From the cell containing the given text, extract its center point as (X, Y) coordinate. 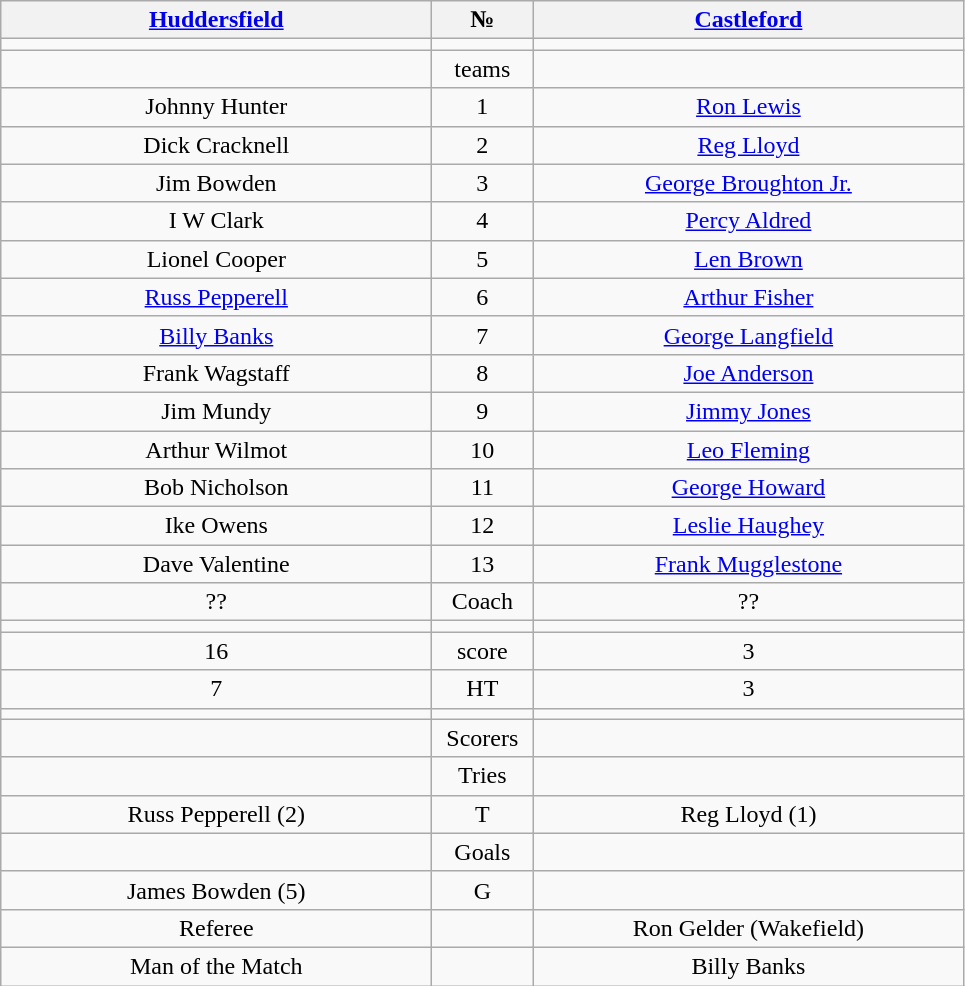
Russ Pepperell (2) (216, 814)
1 (482, 107)
Reg Lloyd (1) (748, 814)
Lionel Cooper (216, 259)
Jim Mundy (216, 411)
Reg Lloyd (748, 145)
Referee (216, 928)
Len Brown (748, 259)
Joe Anderson (748, 373)
4 (482, 221)
Leo Fleming (748, 449)
Man of the Match (216, 966)
2 (482, 145)
teams (482, 69)
12 (482, 526)
Scorers (482, 738)
Goals (482, 852)
Ike Owens (216, 526)
George Broughton Jr. (748, 183)
Jimmy Jones (748, 411)
Ron Gelder (Wakefield) (748, 928)
Ron Lewis (748, 107)
№ (482, 20)
Dave Valentine (216, 564)
Jim Bowden (216, 183)
Percy Aldred (748, 221)
Arthur Fisher (748, 297)
16 (216, 651)
Bob Nicholson (216, 488)
Castleford (748, 20)
George Langfield (748, 335)
Johnny Hunter (216, 107)
HT (482, 689)
6 (482, 297)
11 (482, 488)
Tries (482, 776)
Coach (482, 602)
13 (482, 564)
I W Clark (216, 221)
T (482, 814)
Frank Wagstaff (216, 373)
Huddersfield (216, 20)
James Bowden (5) (216, 890)
Leslie Haughey (748, 526)
G (482, 890)
George Howard (748, 488)
score (482, 651)
Dick Cracknell (216, 145)
Frank Mugglestone (748, 564)
5 (482, 259)
Arthur Wilmot (216, 449)
10 (482, 449)
Russ Pepperell (216, 297)
8 (482, 373)
9 (482, 411)
